Extract the (x, y) coordinate from the center of the cell holding the provided text.  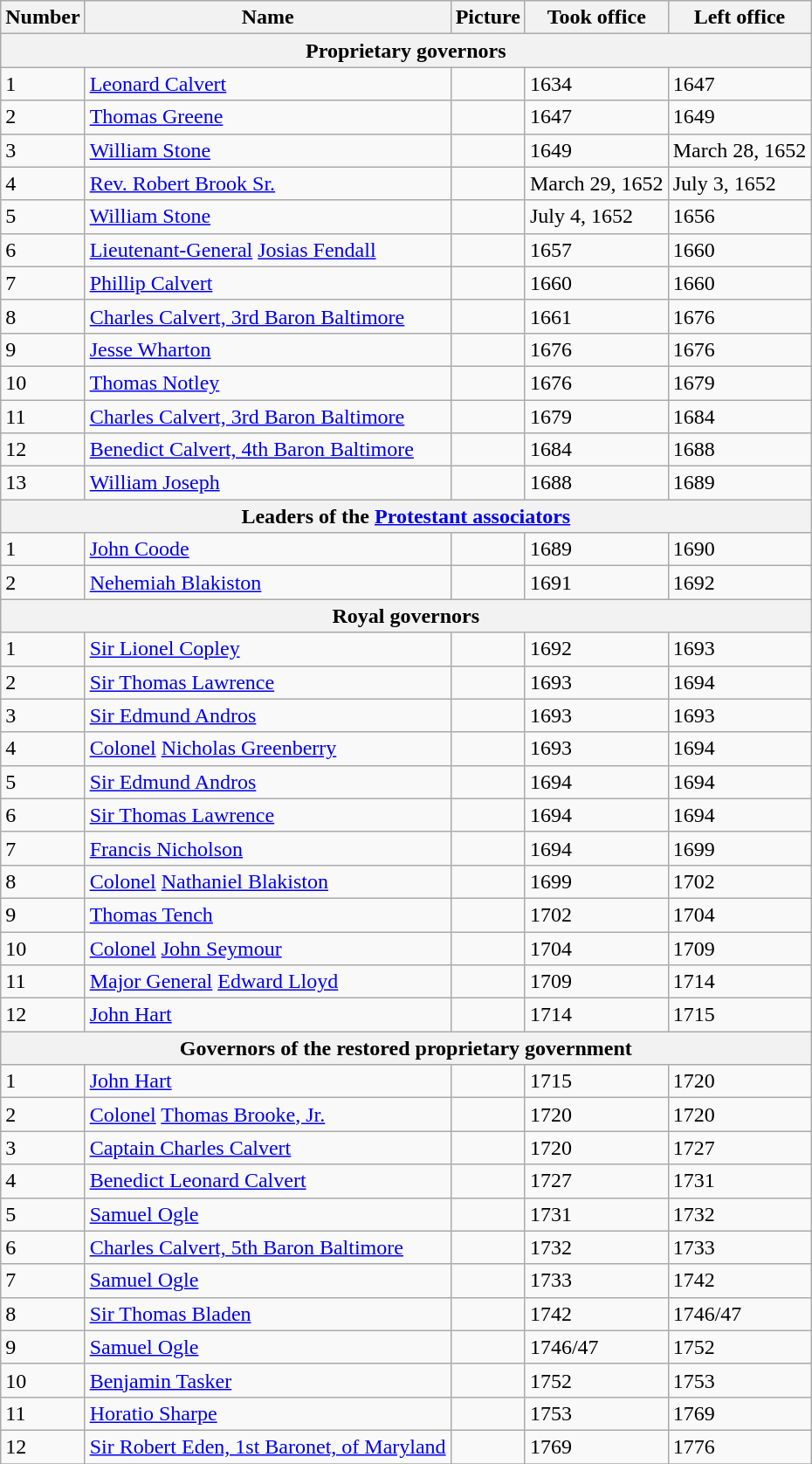
13 (43, 483)
1634 (596, 84)
July 3, 1652 (740, 183)
Thomas Notley (267, 383)
Sir Robert Eden, 1st Baronet, of Maryland (267, 1447)
Leaders of the Protestant associators (406, 516)
1657 (596, 250)
Picture (487, 17)
Major General Edward Lloyd (267, 982)
Name (267, 17)
Royal governors (406, 616)
William Joseph (267, 483)
Thomas Greene (267, 117)
Thomas Tench (267, 915)
Benedict Leonard Calvert (267, 1181)
Colonel Nicholas Greenberry (267, 749)
Lieutenant-General Josias Fendall (267, 250)
Governors of the restored proprietary government (406, 1048)
1691 (596, 583)
Captain Charles Calvert (267, 1148)
Sir Thomas Bladen (267, 1314)
Colonel Thomas Brooke, Jr. (267, 1115)
Colonel Nathaniel Blakiston (267, 881)
Left office (740, 17)
Jesse Wharton (267, 349)
March 29, 1652 (596, 183)
Sir Lionel Copley (267, 649)
1776 (740, 1447)
1656 (740, 217)
Leonard Calvert (267, 84)
Benjamin Tasker (267, 1380)
Proprietary governors (406, 51)
July 4, 1652 (596, 217)
Rev. Robert Brook Sr. (267, 183)
Charles Calvert, 5th Baron Baltimore (267, 1247)
1661 (596, 316)
Colonel John Seymour (267, 948)
John Coode (267, 549)
1690 (740, 549)
Took office (596, 17)
March 28, 1652 (740, 150)
Francis Nicholson (267, 848)
Horatio Sharpe (267, 1413)
Nehemiah Blakiston (267, 583)
Phillip Calvert (267, 283)
Number (43, 17)
Benedict Calvert, 4th Baron Baltimore (267, 450)
